Return the [x, y] coordinate for the center point of the cell that contains the specified text.  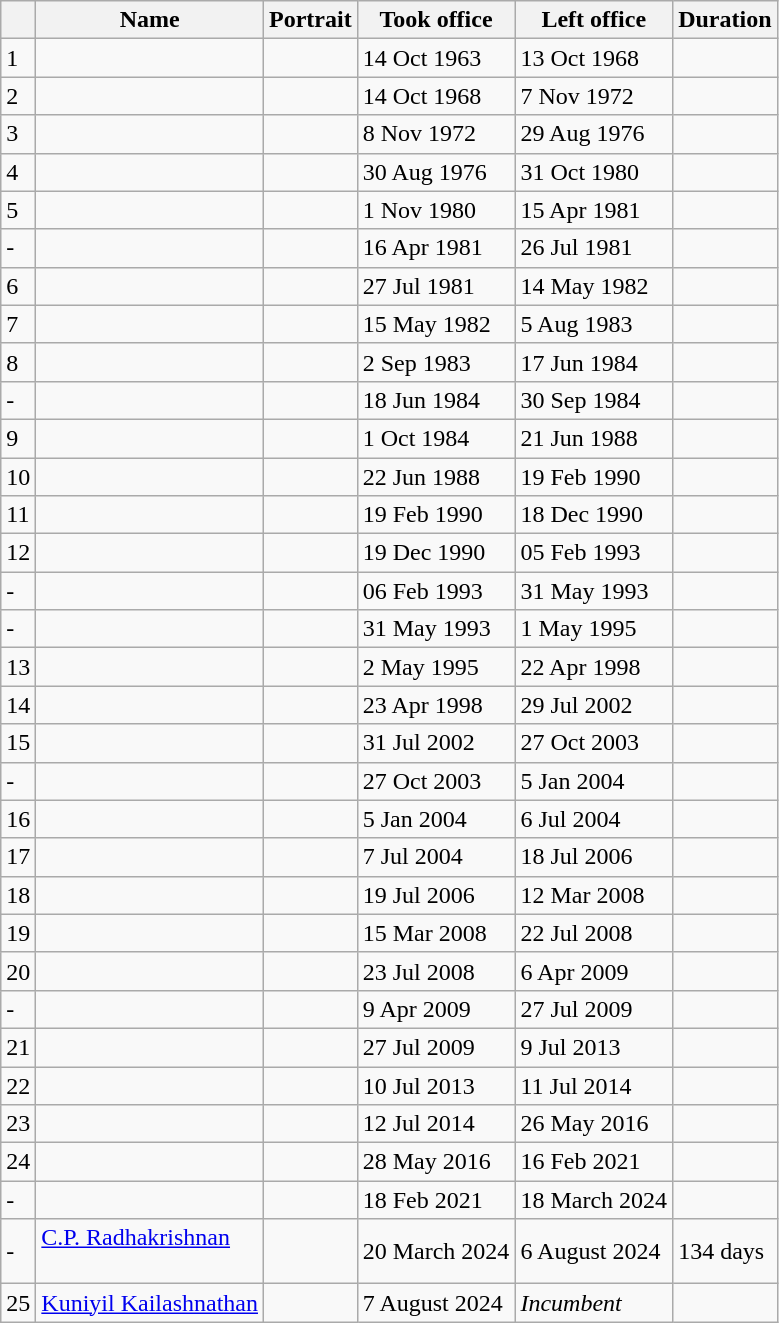
1 Oct 1984 [436, 438]
19 Jul 2006 [436, 895]
19 [18, 933]
Incumbent [594, 1303]
10 Jul 2013 [436, 1085]
26 Jul 1981 [594, 248]
8 Nov 1972 [436, 134]
14 Oct 1968 [436, 96]
29 Aug 1976 [594, 134]
6 [18, 286]
1 Nov 1980 [436, 210]
134 days [725, 1252]
17 Jun 1984 [594, 362]
18 [18, 895]
1 [18, 58]
Took office [436, 20]
9 Apr 2009 [436, 1009]
16 [18, 819]
23 Apr 1998 [436, 705]
7 August 2024 [436, 1303]
10 [18, 477]
22 Jun 1988 [436, 477]
18 Feb 2021 [436, 1200]
Left office [594, 20]
3 [18, 134]
23 Jul 2008 [436, 971]
9 [18, 438]
20 [18, 971]
12 Mar 2008 [594, 895]
11 [18, 515]
14 May 1982 [594, 286]
19 Dec 1990 [436, 553]
15 Apr 1981 [594, 210]
18 Jun 1984 [436, 400]
05 Feb 1993 [594, 553]
26 May 2016 [594, 1124]
1 May 1995 [594, 629]
Kuniyil Kailashnathan [150, 1303]
30 Sep 1984 [594, 400]
24 [18, 1162]
7 [18, 324]
6 Jul 2004 [594, 819]
16 Feb 2021 [594, 1162]
7 Nov 1972 [594, 96]
15 May 1982 [436, 324]
22 Apr 1998 [594, 667]
7 Jul 2004 [436, 857]
9 Jul 2013 [594, 1047]
C.P. Radhakrishnan [150, 1252]
2 May 1995 [436, 667]
14 Oct 1963 [436, 58]
5 Aug 1983 [594, 324]
5 [18, 210]
4 [18, 172]
6 Apr 2009 [594, 971]
16 Apr 1981 [436, 248]
6 August 2024 [594, 1252]
27 Jul 1981 [436, 286]
2 [18, 96]
8 [18, 362]
Name [150, 20]
06 Feb 1993 [436, 591]
2 Sep 1983 [436, 362]
18 Jul 2006 [594, 857]
12 Jul 2014 [436, 1124]
15 [18, 743]
28 May 2016 [436, 1162]
29 Jul 2002 [594, 705]
21 Jun 1988 [594, 438]
22 Jul 2008 [594, 933]
21 [18, 1047]
22 [18, 1085]
13 [18, 667]
20 March 2024 [436, 1252]
Duration [725, 20]
23 [18, 1124]
18 Dec 1990 [594, 515]
11 Jul 2014 [594, 1085]
25 [18, 1303]
18 March 2024 [594, 1200]
31 Jul 2002 [436, 743]
31 Oct 1980 [594, 172]
15 Mar 2008 [436, 933]
12 [18, 553]
Portrait [311, 20]
30 Aug 1976 [436, 172]
14 [18, 705]
17 [18, 857]
13 Oct 1968 [594, 58]
